Identify which cell holds the provided text, then report its [X, Y] central coordinate. 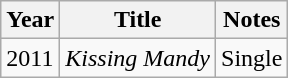
Notes [252, 20]
Kissing Mandy [138, 58]
Title [138, 20]
Year [30, 20]
Single [252, 58]
2011 [30, 58]
